Identify which cell holds the provided text, then report its (X, Y) central coordinate. 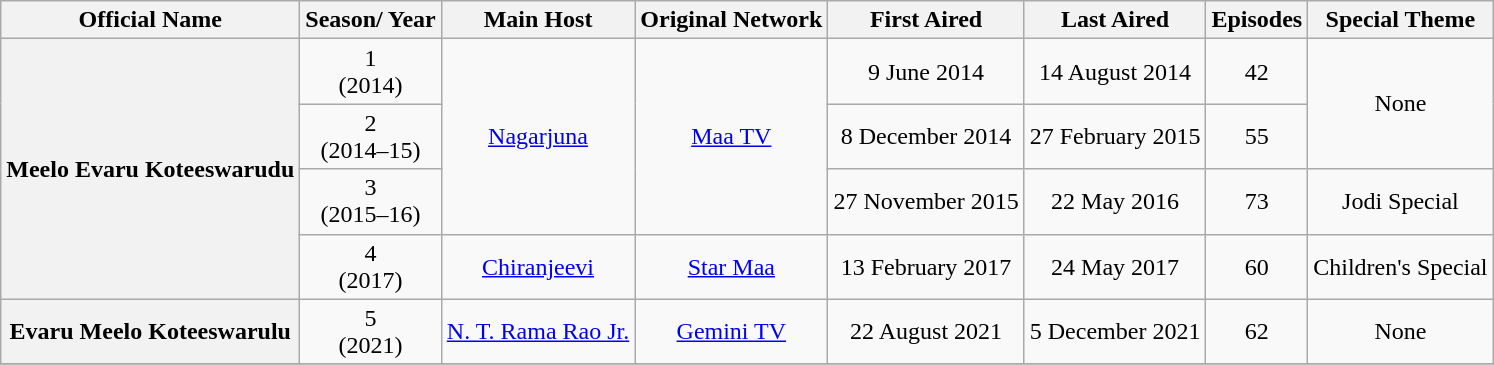
Main Host (538, 20)
5(2021) (371, 332)
Maa TV (732, 136)
Evaru Meelo Koteeswarulu (150, 332)
N. T. Rama Rao Jr. (538, 332)
24 May 2017 (1115, 266)
Official Name (150, 20)
Gemini TV (732, 332)
Chiranjeevi (538, 266)
8 December 2014 (926, 136)
Last Aired (1115, 20)
Special Theme (1400, 20)
27 February 2015 (1115, 136)
1(2014) (371, 72)
3(2015–16) (371, 202)
14 August 2014 (1115, 72)
22 August 2021 (926, 332)
73 (1257, 202)
55 (1257, 136)
9 June 2014 (926, 72)
Star Maa (732, 266)
42 (1257, 72)
Meelo Evaru Koteeswarudu (150, 169)
Children's Special (1400, 266)
27 November 2015 (926, 202)
Original Network (732, 20)
Nagarjuna (538, 136)
13 February 2017 (926, 266)
Episodes (1257, 20)
60 (1257, 266)
4(2017) (371, 266)
5 December 2021 (1115, 332)
First Aired (926, 20)
Season/ Year (371, 20)
Jodi Special (1400, 202)
22 May 2016 (1115, 202)
62 (1257, 332)
2(2014–15) (371, 136)
